Locate the cell with the specified text and output its [x, y] center coordinate. 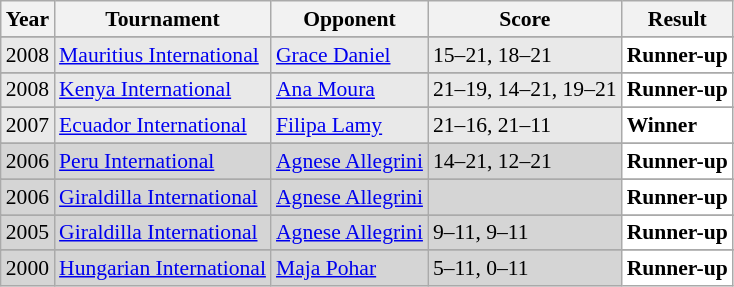
5–11, 0–11 [525, 269]
Opponent [350, 19]
Mauritius International [162, 55]
Ecuador International [162, 126]
2007 [28, 126]
Ana Moura [350, 90]
15–21, 18–21 [525, 55]
Year [28, 19]
9–11, 9–11 [525, 233]
Maja Pohar [350, 269]
Tournament [162, 19]
Result [678, 19]
Filipa Lamy [350, 126]
Kenya International [162, 90]
14–21, 12–21 [525, 162]
Winner [678, 126]
Grace Daniel [350, 55]
Peru International [162, 162]
21–19, 14–21, 19–21 [525, 90]
2000 [28, 269]
21–16, 21–11 [525, 126]
Score [525, 19]
2005 [28, 233]
Hungarian International [162, 269]
